Capture the cell that displays the provided text and extract its [X, Y] central coordinate. 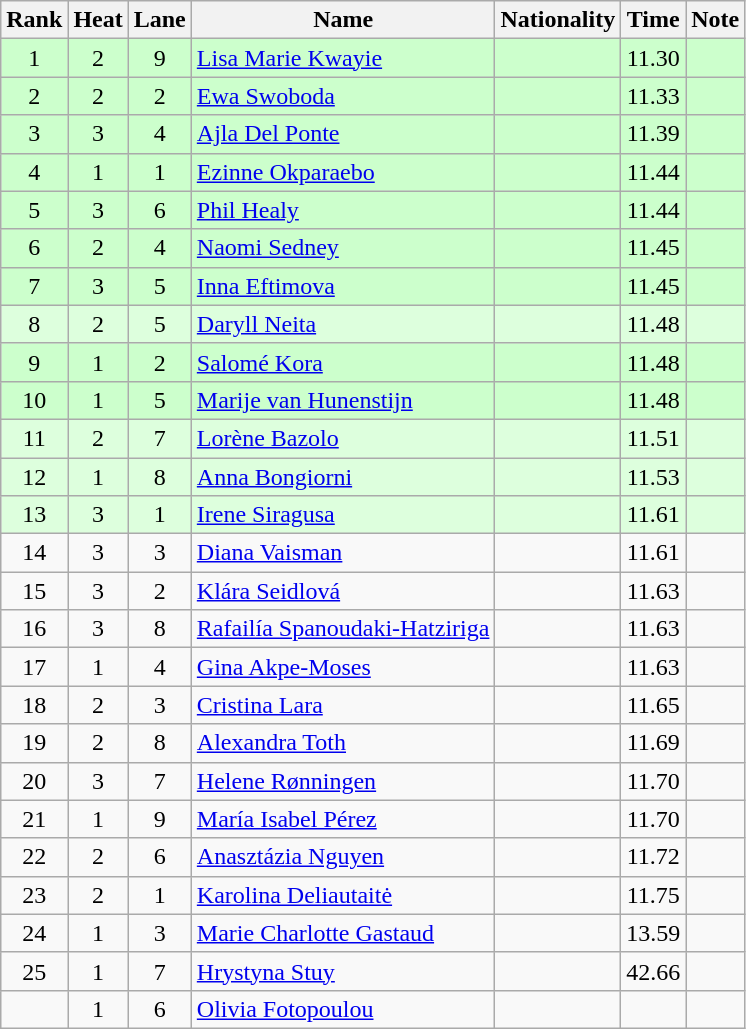
10 [34, 400]
Helene Rønningen [343, 781]
12 [34, 477]
11.39 [654, 134]
23 [34, 895]
11.30 [654, 58]
Rafailía Spanoudaki-Hatziriga [343, 629]
11 [34, 438]
13 [34, 515]
Marije van Hunenstijn [343, 400]
Anasztázia Nguyen [343, 857]
Name [343, 20]
11.72 [654, 857]
22 [34, 857]
Klára Seidlová [343, 591]
16 [34, 629]
Nationality [558, 20]
11.33 [654, 96]
Anna Bongiorni [343, 477]
Phil Healy [343, 210]
Irene Siragusa [343, 515]
24 [34, 933]
19 [34, 743]
Hrystyna Stuy [343, 971]
15 [34, 591]
11.69 [654, 743]
14 [34, 553]
25 [34, 971]
Karolina Deliautaitė [343, 895]
Lorène Bazolo [343, 438]
Note [716, 20]
11.65 [654, 705]
Ezinne Okparaebo [343, 172]
17 [34, 667]
Inna Eftimova [343, 286]
11.53 [654, 477]
María Isabel Pérez [343, 819]
Naomi Sedney [343, 248]
18 [34, 705]
11.51 [654, 438]
20 [34, 781]
Salomé Kora [343, 362]
Diana Vaisman [343, 553]
Ewa Swoboda [343, 96]
Rank [34, 20]
Gina Akpe-Moses [343, 667]
Heat [98, 20]
Alexandra Toth [343, 743]
21 [34, 819]
Ajla Del Ponte [343, 134]
Marie Charlotte Gastaud [343, 933]
Daryll Neita [343, 324]
42.66 [654, 971]
Cristina Lara [343, 705]
11.75 [654, 895]
Olivia Fotopoulou [343, 1009]
Lisa Marie Kwayie [343, 58]
13.59 [654, 933]
Time [654, 20]
Lane [160, 20]
